Scan for the cell matching the given text and deliver its (X, Y) coordinate at center. 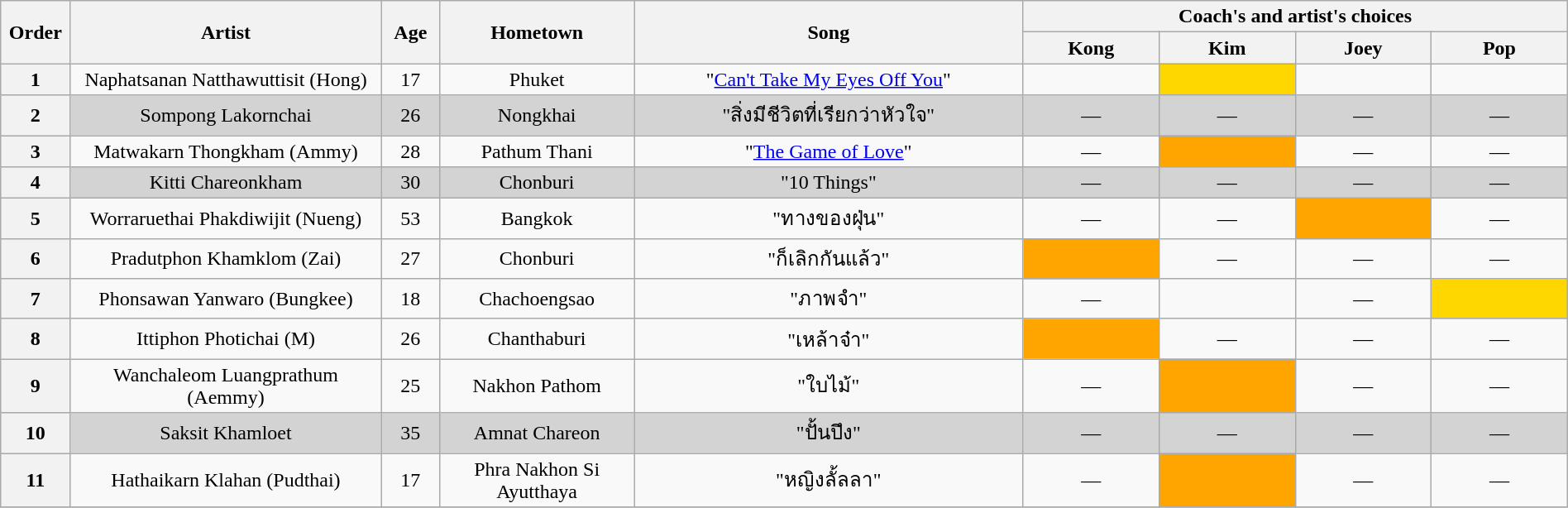
Kong (1092, 48)
Hathaikarn Klahan (Pudthai) (226, 480)
Pop (1500, 48)
Nongkhai (538, 116)
6 (36, 258)
"ปั้นปึง" (829, 434)
"The Game of Love" (829, 151)
Hometown (538, 32)
28 (410, 151)
Chanthaburi (538, 339)
"เหล้าจ๋า" (829, 339)
35 (410, 434)
Kitti Chareonkham (226, 183)
10 (36, 434)
Age (410, 32)
Song (829, 32)
Phuket (538, 79)
3 (36, 151)
Matwakarn Thongkham (Ammy) (226, 151)
4 (36, 183)
Phra Nakhon Si Ayutthaya (538, 480)
"ใบไม้" (829, 386)
Kim (1227, 48)
11 (36, 480)
25 (410, 386)
Coach's and artist's choices (1295, 17)
1 (36, 79)
Joey (1363, 48)
18 (410, 300)
Artist (226, 32)
Pradutphon Khamklom (Zai) (226, 258)
Wanchaleom Luangprathum (Aemmy) (226, 386)
Chachoengsao (538, 300)
Order (36, 32)
53 (410, 218)
"10 Things" (829, 183)
"ก็เลิกกันแล้ว" (829, 258)
9 (36, 386)
"Can't Take My Eyes Off You" (829, 79)
Phonsawan Yanwaro (Bungkee) (226, 300)
"ทางของฝุ่น" (829, 218)
Naphatsanan Natthawuttisit (Hong) (226, 79)
Sompong Lakornchai (226, 116)
Pathum Thani (538, 151)
"ภาพจำ" (829, 300)
Bangkok (538, 218)
Nakhon Pathom (538, 386)
27 (410, 258)
7 (36, 300)
30 (410, 183)
"สิ่งมีชีวิตที่เรียกว่าหัวใจ" (829, 116)
"หญิงลั้ลลา" (829, 480)
Worraruethai Phakdiwijit (Nueng) (226, 218)
2 (36, 116)
8 (36, 339)
5 (36, 218)
Ittiphon Photichai (M) (226, 339)
Amnat Chareon (538, 434)
Saksit Khamloet (226, 434)
